Capture the cell that displays the provided text and extract its [X, Y] central coordinate. 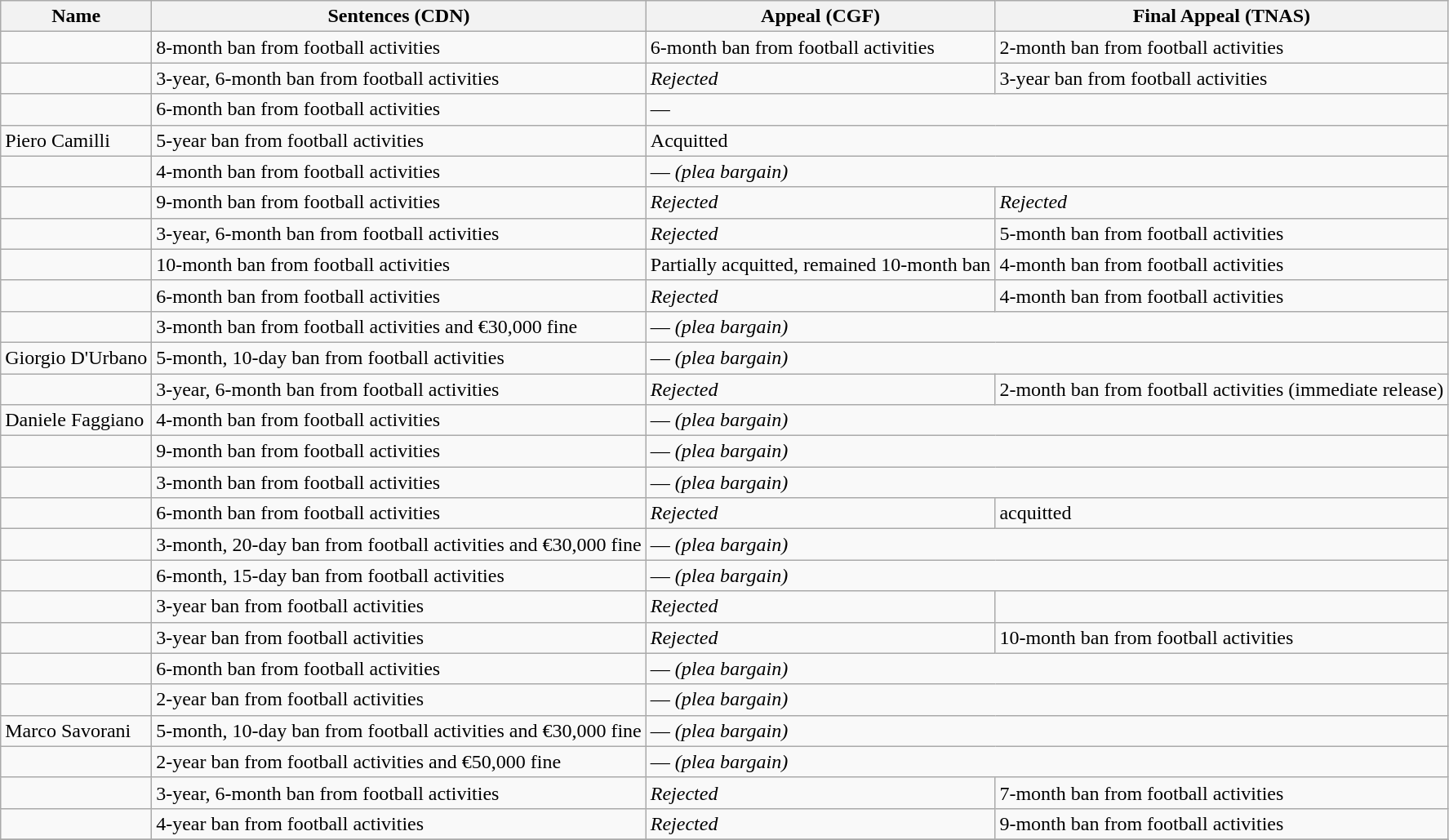
Daniele Faggiano [77, 420]
3-month, 20-day ban from football activities and €30,000 fine [399, 544]
5-month, 10-day ban from football activities and €30,000 fine [399, 731]
5-month, 10-day ban from football activities [399, 358]
5-year ban from football activities [399, 140]
Appeal (CGF) [820, 16]
Acquitted [1047, 140]
Final Appeal (TNAS) [1221, 16]
7-month ban from football activities [1221, 793]
2-year ban from football activities [399, 700]
2-year ban from football activities and €50,000 fine [399, 762]
3-month ban from football activities and €30,000 fine [399, 327]
Giorgio D'Urbano [77, 358]
Marco Savorani [77, 731]
acquitted [1221, 513]
2-month ban from football activities [1221, 47]
2-month ban from football activities (immediate release) [1221, 389]
3-month ban from football activities [399, 482]
Piero Camilli [77, 140]
6-month, 15-day ban from football activities [399, 576]
Sentences (CDN) [399, 16]
5-month ban from football activities [1221, 233]
8-month ban from football activities [399, 47]
Partially acquitted, remained 10-month ban [820, 264]
4-year ban from football activities [399, 824]
Name [77, 16]
— [1047, 109]
